For the text-containing cell, return its midpoint in [X, Y] coordinate format. 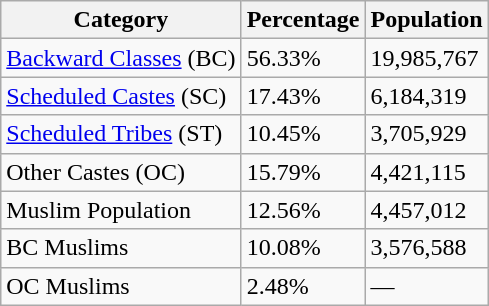
2.48% [303, 286]
19,985,767 [426, 58]
10.08% [303, 248]
Backward Classes (BC) [121, 58]
15.79% [303, 172]
3,576,588 [426, 248]
Scheduled Tribes (ST) [121, 134]
6,184,319 [426, 96]
Other Castes (OC) [121, 172]
— [426, 286]
Category [121, 20]
Population [426, 20]
4,421,115 [426, 172]
Percentage [303, 20]
4,457,012 [426, 210]
OC Muslims [121, 286]
Scheduled Castes (SC) [121, 96]
10.45% [303, 134]
BC Muslims [121, 248]
17.43% [303, 96]
12.56% [303, 210]
3,705,929 [426, 134]
56.33% [303, 58]
Muslim Population [121, 210]
